Locate the cell with the specified text and output its [X, Y] center coordinate. 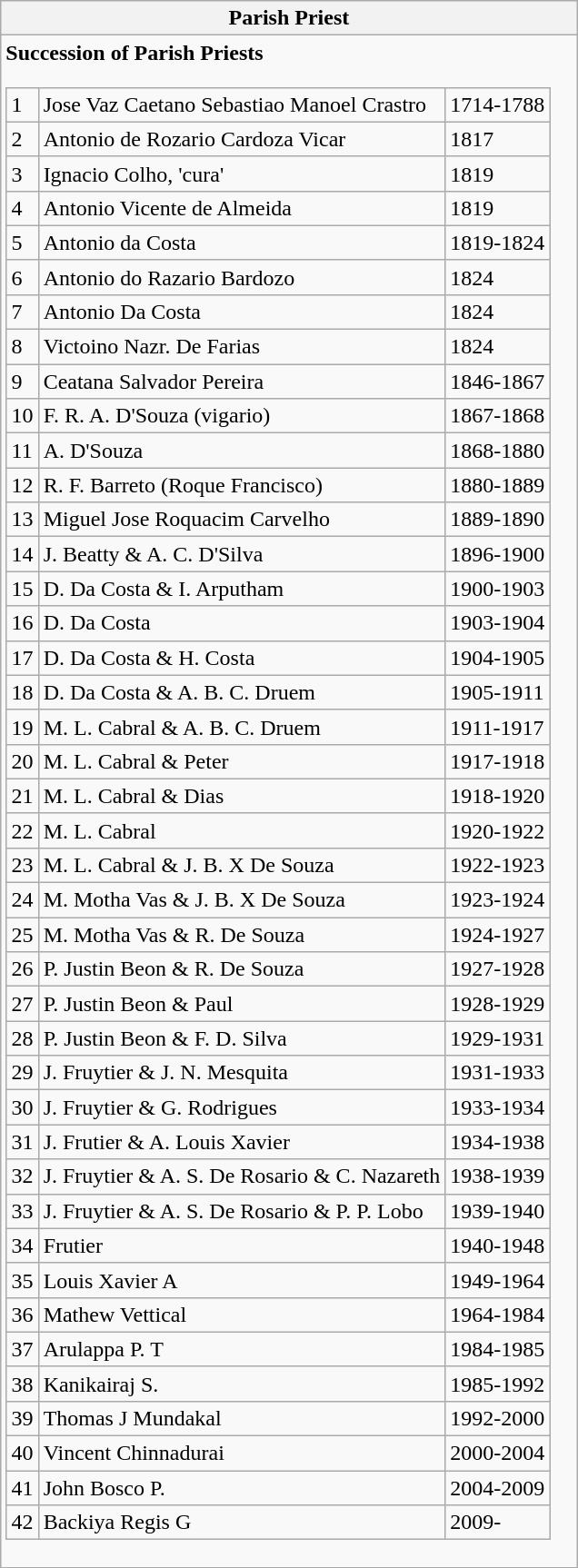
P. Justin Beon & F. D. Silva [242, 1038]
Thomas J Mundakal [242, 1418]
Victoino Nazr. De Farias [242, 347]
12 [22, 485]
1819-1824 [498, 243]
Jose Vaz Caetano Sebastiao Manoel Crastro [242, 104]
Ceatana Salvador Pereira [242, 382]
2 [22, 139]
24 [22, 900]
1938-1939 [498, 1176]
37 [22, 1349]
A. D'Souza [242, 451]
1905-1911 [498, 692]
1985-1992 [498, 1384]
2009- [498, 1523]
15 [22, 589]
P. Justin Beon & Paul [242, 1004]
Antonio Vicente de Almeida [242, 208]
1992-2000 [498, 1418]
Antonio Da Costa [242, 312]
2004-2009 [498, 1488]
1928-1929 [498, 1004]
2000-2004 [498, 1454]
Frutier [242, 1245]
P. Justin Beon & R. De Souza [242, 969]
J. Frutier & A. Louis Xavier [242, 1142]
Kanikairaj S. [242, 1384]
1714-1788 [498, 104]
1940-1948 [498, 1245]
4 [22, 208]
D. Da Costa [242, 623]
8 [22, 347]
R. F. Barreto (Roque Francisco) [242, 485]
John Bosco P. [242, 1488]
J. Fruytier & G. Rodrigues [242, 1107]
13 [22, 520]
J. Fruytier & A. S. De Rosario & C. Nazareth [242, 1176]
D. Da Costa & H. Costa [242, 658]
1904-1905 [498, 658]
42 [22, 1523]
21 [22, 796]
9 [22, 382]
30 [22, 1107]
31 [22, 1142]
M. L. Cabral & Peter [242, 761]
1918-1920 [498, 796]
1 [22, 104]
28 [22, 1038]
M. L. Cabral & Dias [242, 796]
5 [22, 243]
1927-1928 [498, 969]
22 [22, 830]
11 [22, 451]
J. Beatty & A. C. D'Silva [242, 554]
M. Motha Vas & R. De Souza [242, 935]
1868-1880 [498, 451]
1917-1918 [498, 761]
1931-1933 [498, 1073]
33 [22, 1211]
Ignacio Colho, 'cura' [242, 174]
M. L. Cabral [242, 830]
J. Fruytier & J. N. Mesquita [242, 1073]
6 [22, 277]
17 [22, 658]
Antonio de Rozario Cardoza Vicar [242, 139]
10 [22, 416]
1924-1927 [498, 935]
7 [22, 312]
1934-1938 [498, 1142]
1933-1934 [498, 1107]
1911-1917 [498, 727]
34 [22, 1245]
39 [22, 1418]
D. Da Costa & I. Arputham [242, 589]
16 [22, 623]
27 [22, 1004]
Vincent Chinnadurai [242, 1454]
3 [22, 174]
F. R. A. D'Souza (vigario) [242, 416]
38 [22, 1384]
1817 [498, 139]
23 [22, 865]
18 [22, 692]
1920-1922 [498, 830]
20 [22, 761]
Miguel Jose Roquacim Carvelho [242, 520]
40 [22, 1454]
32 [22, 1176]
Mathew Vettical [242, 1315]
36 [22, 1315]
26 [22, 969]
1964-1984 [498, 1315]
J. Fruytier & A. S. De Rosario & P. P. Lobo [242, 1211]
35 [22, 1280]
1896-1900 [498, 554]
1939-1940 [498, 1211]
Parish Priest [289, 18]
Louis Xavier A [242, 1280]
1867-1868 [498, 416]
19 [22, 727]
29 [22, 1073]
14 [22, 554]
Backiya Regis G [242, 1523]
41 [22, 1488]
Arulappa P. T [242, 1349]
1984-1985 [498, 1349]
1922-1923 [498, 865]
1929-1931 [498, 1038]
M. L. Cabral & J. B. X De Souza [242, 865]
Antonio do Razario Bardozo [242, 277]
1900-1903 [498, 589]
1880-1889 [498, 485]
1889-1890 [498, 520]
D. Da Costa & A. B. C. Druem [242, 692]
1846-1867 [498, 382]
M. L. Cabral & A. B. C. Druem [242, 727]
M. Motha Vas & J. B. X De Souza [242, 900]
1903-1904 [498, 623]
1923-1924 [498, 900]
25 [22, 935]
1949-1964 [498, 1280]
Antonio da Costa [242, 243]
